Find where the given text appears and provide that cell's center as (X, Y) coordinate. 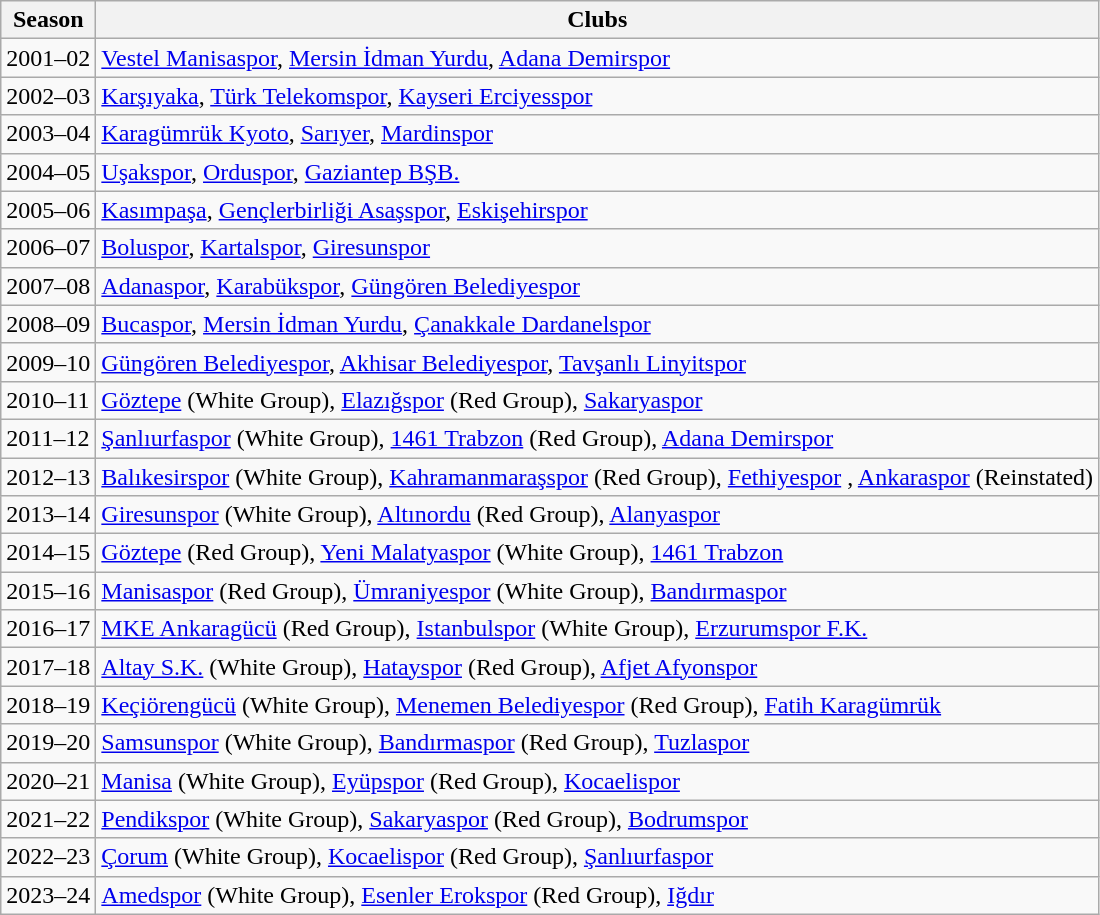
2017–18 (48, 667)
2008–09 (48, 324)
2003–04 (48, 134)
2006–07 (48, 248)
2021–22 (48, 819)
2012–13 (48, 477)
Karşıyaka, Türk Telekomspor, Kayseri Erciyesspor (598, 96)
2004–05 (48, 172)
Amedspor (White Group), Esenler Erokspor (Red Group), Iğdır (598, 895)
Balıkesirspor (White Group), Kahramanmaraşspor (Red Group), Fethiyespor , Ankaraspor (Reinstated) (598, 477)
Çorum (White Group), Kocaelispor (Red Group), Şanlıurfaspor (598, 857)
2016–17 (48, 629)
Kasımpaşa, Gençlerbirliği Asaşspor, Eskişehirspor (598, 210)
2014–15 (48, 553)
Keçiörengücü (White Group), Menemen Belediyespor (Red Group), Fatih Karagümrük (598, 705)
Season (48, 20)
Göztepe (Red Group), Yeni Malatyaspor (White Group), 1461 Trabzon (598, 553)
Güngören Belediyespor, Akhisar Belediyespor, Tavşanlı Linyitspor (598, 362)
Karagümrük Kyoto, Sarıyer, Mardinspor (598, 134)
Clubs (598, 20)
Vestel Manisaspor, Mersin İdman Yurdu, Adana Demirspor (598, 58)
2018–19 (48, 705)
2002–03 (48, 96)
MKE Ankaragücü (Red Group), Istanbulspor (White Group), Erzurumspor F.K. (598, 629)
2019–20 (48, 743)
Adanaspor, Karabükspor, Güngören Belediyespor (598, 286)
2007–08 (48, 286)
2009–10 (48, 362)
2020–21 (48, 781)
Uşakspor, Orduspor, Gaziantep BŞB. (598, 172)
2013–14 (48, 515)
2023–24 (48, 895)
Samsunspor (White Group), Bandırmaspor (Red Group), Tuzlaspor (598, 743)
Göztepe (White Group), Elazığspor (Red Group), Sakaryaspor (598, 400)
2011–12 (48, 438)
Boluspor, Kartalspor, Giresunspor (598, 248)
2005–06 (48, 210)
Manisaspor (Red Group), Ümraniyespor (White Group), Bandırmaspor (598, 591)
Giresunspor (White Group), Altınordu (Red Group), Alanyaspor (598, 515)
2022–23 (48, 857)
2001–02 (48, 58)
2010–11 (48, 400)
Manisa (White Group), Eyüpspor (Red Group), Kocaelispor (598, 781)
Altay S.K. (White Group), Hatayspor (Red Group), Afjet Afyonspor (598, 667)
2015–16 (48, 591)
Pendikspor (White Group), Sakaryaspor (Red Group), Bodrumspor (598, 819)
Şanlıurfaspor (White Group), 1461 Trabzon (Red Group), Adana Demirspor (598, 438)
Bucaspor, Mersin İdman Yurdu, Çanakkale Dardanelspor (598, 324)
